Extract the (x, y) coordinate from the center of the cell holding the provided text.  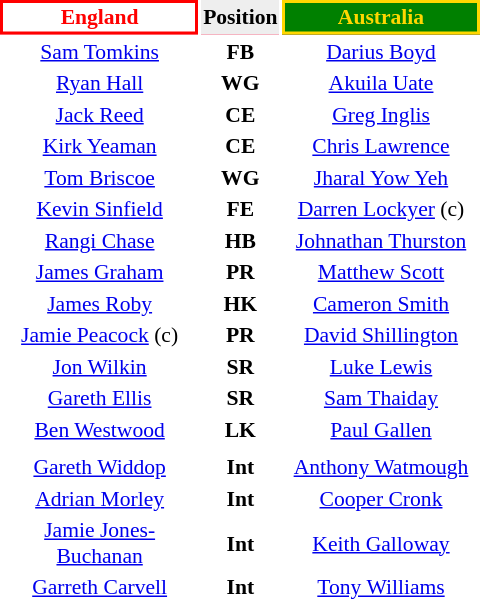
England (100, 17)
Kevin Sinfield (100, 209)
Rangi Chase (100, 240)
Ryan Hall (100, 83)
Cooper Cronk (381, 498)
FE (240, 209)
LK (240, 430)
Kirk Yeaman (100, 146)
Paul Gallen (381, 430)
Cameron Smith (381, 304)
James Graham (100, 272)
Jamie Jones-Buchanan (100, 543)
Gareth Widdop (100, 467)
Sam Thaiday (381, 398)
Keith Galloway (381, 543)
Johnathan Thurston (381, 240)
Tom Briscoe (100, 178)
Darren Lockyer (c) (381, 209)
Darius Boyd (381, 52)
Matthew Scott (381, 272)
Ben Westwood (100, 430)
FB (240, 52)
Jamie Peacock (c) (100, 335)
David Shillington (381, 335)
HB (240, 240)
Anthony Watmough (381, 467)
Sam Tomkins (100, 52)
James Roby (100, 304)
Position (240, 17)
Jharal Yow Yeh (381, 178)
Akuila Uate (381, 83)
Adrian Morley (100, 498)
Australia (381, 17)
Gareth Ellis (100, 398)
Luke Lewis (381, 366)
Chris Lawrence (381, 146)
Jack Reed (100, 114)
HK (240, 304)
Greg Inglis (381, 114)
Jon Wilkin (100, 366)
